Extract the (X, Y) coordinate from the center of the cell holding the provided text.  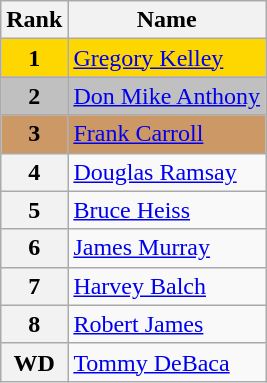
Frank Carroll (167, 134)
6 (34, 248)
Bruce Heiss (167, 210)
5 (34, 210)
2 (34, 96)
3 (34, 134)
Douglas Ramsay (167, 172)
1 (34, 58)
James Murray (167, 248)
7 (34, 286)
WD (34, 362)
Gregory Kelley (167, 58)
Harvey Balch (167, 286)
Name (167, 20)
Robert James (167, 324)
Don Mike Anthony (167, 96)
8 (34, 324)
Tommy DeBaca (167, 362)
4 (34, 172)
Rank (34, 20)
